Locate the cell with the specified text and output its (x, y) center coordinate. 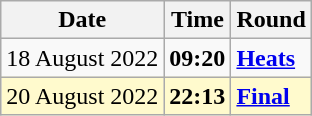
Heats (271, 58)
Time (198, 20)
Round (271, 20)
18 August 2022 (82, 58)
Final (271, 96)
22:13 (198, 96)
09:20 (198, 58)
Date (82, 20)
20 August 2022 (82, 96)
